Provide the (x, y) coordinate of the cell's center where the given text is located.  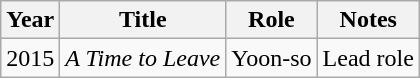
Lead role (368, 58)
Year (30, 20)
Notes (368, 20)
Title (143, 20)
Yoon-so (272, 58)
A Time to Leave (143, 58)
Role (272, 20)
2015 (30, 58)
